Return the (x, y) coordinate for the center point of the cell that contains the specified text.  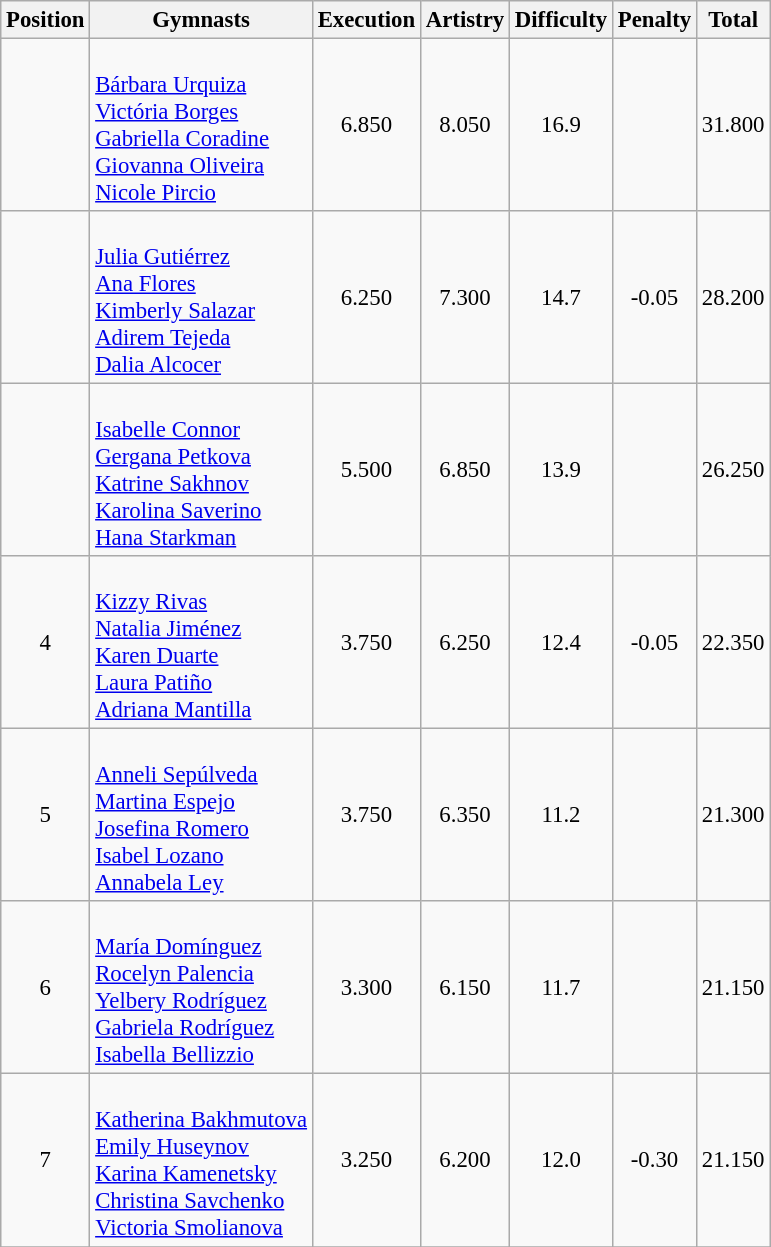
21.300 (732, 816)
Penalty (654, 20)
12.0 (560, 1160)
María DomínguezRocelyn PalenciaYelbery RodríguezGabriela RodríguezIsabella Bellizzio (202, 988)
7 (46, 1160)
14.7 (560, 298)
31.800 (732, 126)
11.7 (560, 988)
Difficulty (560, 20)
Execution (366, 20)
3.300 (366, 988)
Isabelle ConnorGergana PetkovaKatrine SakhnovKarolina SaverinoHana Starkman (202, 470)
4 (46, 642)
5 (46, 816)
6.150 (464, 988)
28.200 (732, 298)
-0.30 (654, 1160)
Anneli SepúlvedaMartina EspejoJosefina RomeroIsabel LozanoAnnabela Ley (202, 816)
8.050 (464, 126)
Kizzy RivasNatalia JiménezKaren DuarteLaura PatiñoAdriana Mantilla (202, 642)
13.9 (560, 470)
Artistry (464, 20)
Katherina BakhmutovaEmily HuseynovKarina KamenetskyChristina SavchenkoVictoria Smolianova (202, 1160)
11.2 (560, 816)
6.200 (464, 1160)
3.250 (366, 1160)
22.350 (732, 642)
7.300 (464, 298)
5.500 (366, 470)
Julia GutiérrezAna FloresKimberly SalazarAdirem TejedaDalia Alcocer (202, 298)
6 (46, 988)
Position (46, 20)
Bárbara UrquizaVictória BorgesGabriella CoradineGiovanna OliveiraNicole Pircio (202, 126)
Total (732, 20)
26.250 (732, 470)
12.4 (560, 642)
Gymnasts (202, 20)
6.350 (464, 816)
16.9 (560, 126)
